Detect which cell encompasses the target text, then output its [x, y] center coordinate. 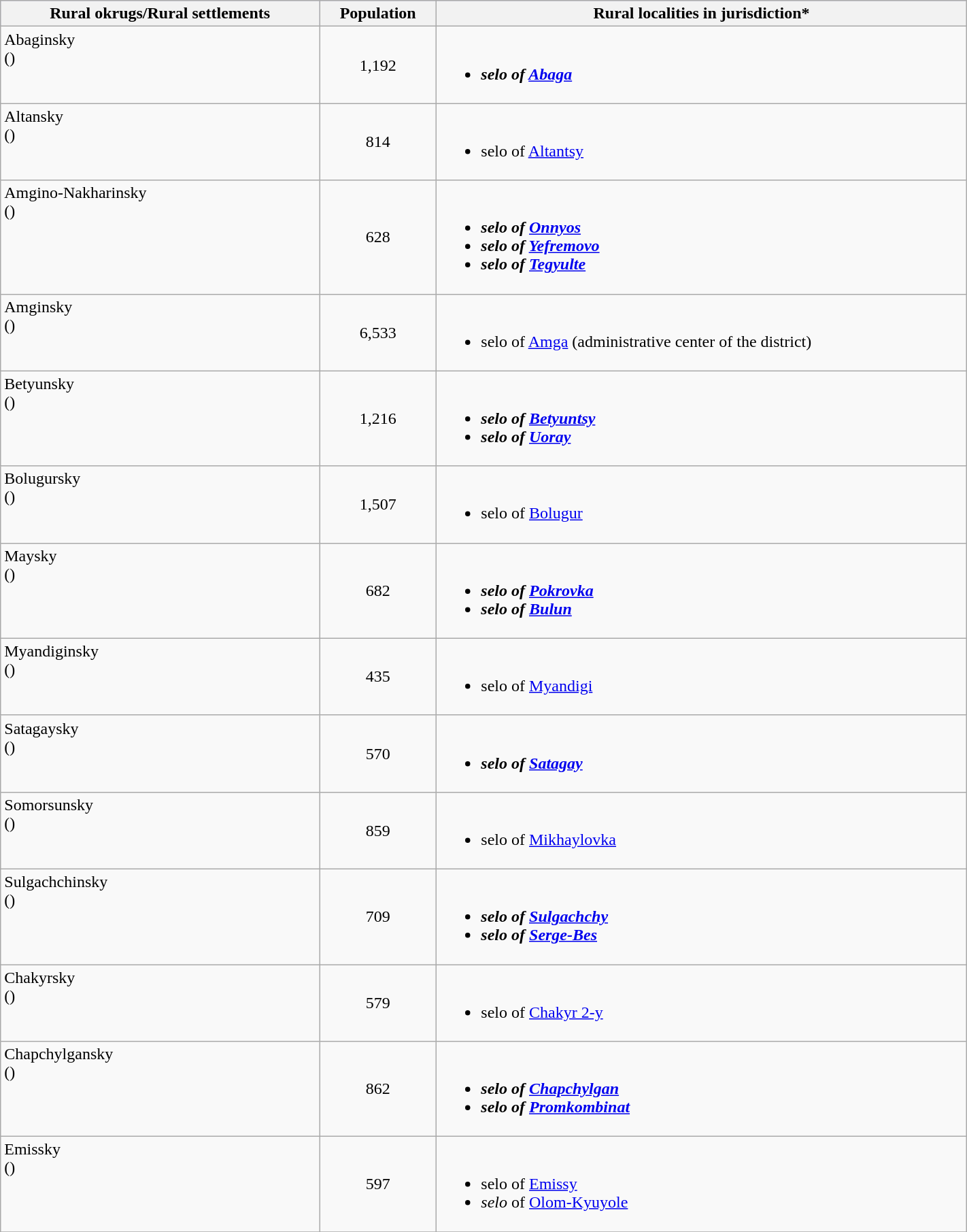
Altansky() [160, 141]
1,192 [378, 65]
814 [378, 141]
Sulgachchinsky() [160, 916]
Amgino-Nakharinsky() [160, 237]
selo of Bolugur [702, 505]
Rural okrugs/Rural settlements [160, 14]
1,216 [378, 418]
1,507 [378, 505]
859 [378, 830]
628 [378, 237]
Chakyrsky() [160, 1003]
Betyunsky() [160, 418]
Amginsky() [160, 332]
Emissky() [160, 1184]
579 [378, 1003]
selo of Satagay [702, 754]
Chapchylgansky() [160, 1089]
selo of Sulgachchyselo of Serge-Bes [702, 916]
570 [378, 754]
Abaginsky() [160, 65]
selo of Abaga [702, 65]
selo of Mikhaylovka [702, 830]
selo of Chakyr 2-y [702, 1003]
Myandiginsky() [160, 676]
709 [378, 916]
selo of Chapchylganselo of Promkombinat [702, 1089]
Bolugursky() [160, 505]
selo of Myandigi [702, 676]
682 [378, 590]
Rural localities in jurisdiction* [702, 14]
selo of Betyuntsyselo of Uoray [702, 418]
selo of Pokrovkaselo of Bulun [702, 590]
Maysky() [160, 590]
selo of Onnyosselo of Yefremovoselo of Tegyulte [702, 237]
selo of Emissyselo of Olom-Kyuyole [702, 1184]
597 [378, 1184]
Satagaysky() [160, 754]
selo of Amga (administrative center of the district) [702, 332]
435 [378, 676]
Somorsunsky() [160, 830]
selo of Altantsy [702, 141]
6,533 [378, 332]
Population [378, 14]
862 [378, 1089]
